Output the (X, Y) coordinate of the center of the cell containing the given text.  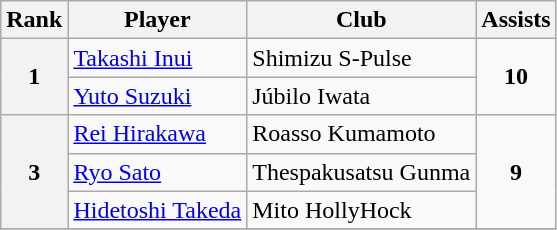
Rei Hirakawa (158, 134)
Thespakusatsu Gunma (362, 172)
1 (34, 77)
10 (516, 77)
Roasso Kumamoto (362, 134)
Mito HollyHock (362, 210)
Assists (516, 20)
Yuto Suzuki (158, 96)
Club (362, 20)
Hidetoshi Takeda (158, 210)
Ryo Sato (158, 172)
Rank (34, 20)
Takashi Inui (158, 58)
Júbilo Iwata (362, 96)
Shimizu S-Pulse (362, 58)
9 (516, 172)
Player (158, 20)
3 (34, 172)
